For the text-containing cell, return its midpoint in [X, Y] coordinate format. 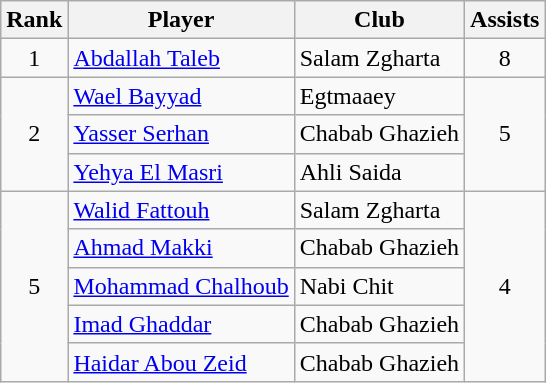
1 [34, 58]
Imad Ghaddar [181, 324]
Walid Fattouh [181, 210]
Assists [505, 20]
Wael Bayyad [181, 96]
4 [505, 286]
2 [34, 134]
Egtmaaey [379, 96]
Nabi Chit [379, 286]
Abdallah Taleb [181, 58]
Mohammad Chalhoub [181, 286]
Yehya El Masri [181, 172]
Ahmad Makki [181, 248]
Yasser Serhan [181, 134]
Ahli Saida [379, 172]
8 [505, 58]
Haidar Abou Zeid [181, 362]
Club [379, 20]
Player [181, 20]
Rank [34, 20]
